Return the (x, y) coordinate for the center point of the cell that contains the specified text.  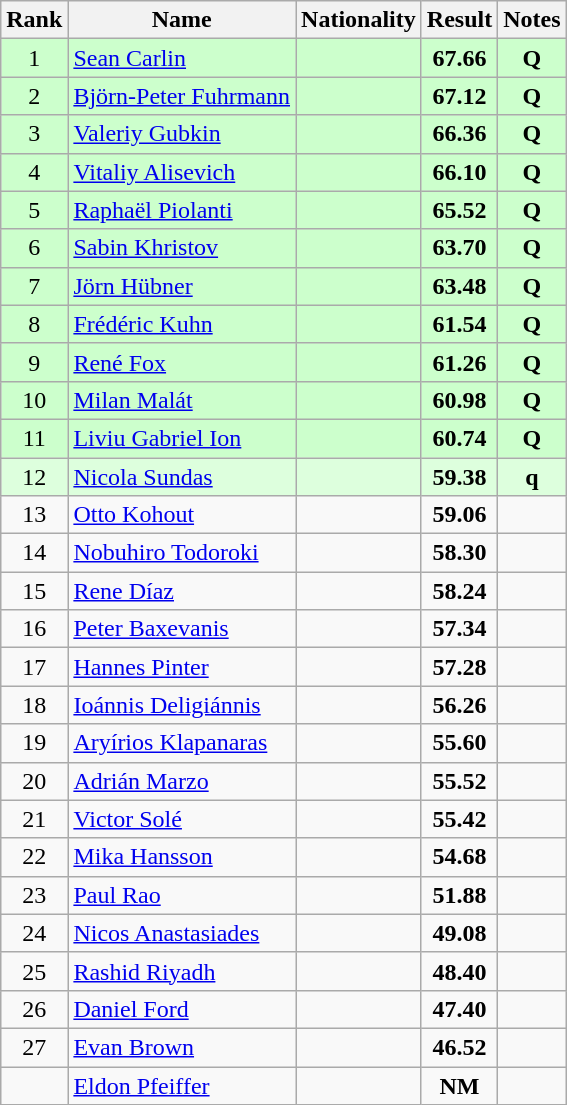
q (532, 477)
61.26 (459, 362)
55.52 (459, 781)
46.52 (459, 1047)
18 (34, 705)
66.10 (459, 172)
16 (34, 629)
8 (34, 324)
17 (34, 667)
60.74 (459, 438)
61.54 (459, 324)
63.48 (459, 286)
NM (459, 1085)
Sean Carlin (182, 58)
Raphaël Piolanti (182, 210)
65.52 (459, 210)
Nicola Sundas (182, 477)
Name (182, 20)
25 (34, 971)
20 (34, 781)
55.60 (459, 743)
Adrián Marzo (182, 781)
51.88 (459, 895)
14 (34, 553)
12 (34, 477)
10 (34, 400)
23 (34, 895)
9 (34, 362)
Hannes Pinter (182, 667)
58.30 (459, 553)
60.98 (459, 400)
7 (34, 286)
6 (34, 248)
Björn-Peter Fuhrmann (182, 96)
54.68 (459, 857)
Victor Solé (182, 819)
21 (34, 819)
58.24 (459, 591)
49.08 (459, 933)
Valeriy Gubkin (182, 134)
59.38 (459, 477)
47.40 (459, 1009)
15 (34, 591)
Notes (532, 20)
Nationality (359, 20)
Rashid Riyadh (182, 971)
Mika Hansson (182, 857)
Nobuhiro Todoroki (182, 553)
Result (459, 20)
René Fox (182, 362)
56.26 (459, 705)
Eldon Pfeiffer (182, 1085)
5 (34, 210)
11 (34, 438)
26 (34, 1009)
Evan Brown (182, 1047)
Peter Baxevanis (182, 629)
2 (34, 96)
24 (34, 933)
Rene Díaz (182, 591)
66.36 (459, 134)
22 (34, 857)
19 (34, 743)
3 (34, 134)
Ioánnis Deligiánnis (182, 705)
Rank (34, 20)
13 (34, 515)
Daniel Ford (182, 1009)
67.66 (459, 58)
Paul Rao (182, 895)
4 (34, 172)
48.40 (459, 971)
63.70 (459, 248)
67.12 (459, 96)
Milan Malát (182, 400)
Sabin Khristov (182, 248)
Otto Kohout (182, 515)
55.42 (459, 819)
Vitaliy Alisevich (182, 172)
Nicos Anastasiades (182, 933)
27 (34, 1047)
Liviu Gabriel Ion (182, 438)
Aryírios Klapanaras (182, 743)
57.34 (459, 629)
57.28 (459, 667)
59.06 (459, 515)
Jörn Hübner (182, 286)
1 (34, 58)
Frédéric Kuhn (182, 324)
